Output the (x, y) coordinate of the center of the cell containing the given text.  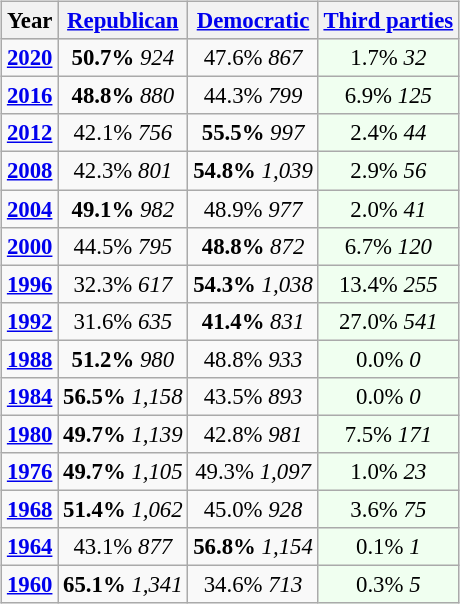
1992 (30, 321)
43.5% 893 (253, 396)
2020 (30, 58)
1.0% 23 (388, 472)
56.8% 1,154 (253, 547)
27.0% 541 (388, 321)
44.5% 795 (123, 246)
2.9% 56 (388, 171)
1968 (30, 509)
2004 (30, 209)
41.4% 831 (253, 321)
49.7% 1,105 (123, 472)
49.1% 982 (123, 209)
47.6% 867 (253, 58)
1.7% 32 (388, 58)
0.3% 5 (388, 584)
6.9% 125 (388, 96)
1976 (30, 472)
56.5% 1,158 (123, 396)
48.8% 880 (123, 96)
42.1% 756 (123, 133)
2012 (30, 133)
2000 (30, 246)
48.8% 933 (253, 359)
2.4% 44 (388, 133)
48.8% 872 (253, 246)
49.3% 1,097 (253, 472)
54.3% 1,038 (253, 284)
13.4% 255 (388, 284)
34.6% 713 (253, 584)
54.8% 1,039 (253, 171)
1980 (30, 434)
0.1% 1 (388, 547)
48.9% 977 (253, 209)
45.0% 928 (253, 509)
6.7% 120 (388, 246)
2008 (30, 171)
44.3% 799 (253, 96)
49.7% 1,139 (123, 434)
7.5% 171 (388, 434)
42.3% 801 (123, 171)
Third parties (388, 21)
3.6% 75 (388, 509)
Democratic (253, 21)
Republican (123, 21)
43.1% 877 (123, 547)
51.2% 980 (123, 359)
32.3% 617 (123, 284)
50.7% 924 (123, 58)
1964 (30, 547)
55.5% 997 (253, 133)
31.6% 635 (123, 321)
2.0% 41 (388, 209)
1984 (30, 396)
65.1% 1,341 (123, 584)
42.8% 981 (253, 434)
Year (30, 21)
1996 (30, 284)
2016 (30, 96)
51.4% 1,062 (123, 509)
1988 (30, 359)
1960 (30, 584)
